Provide the (X, Y) coordinate of the cell's center where the given text is located.  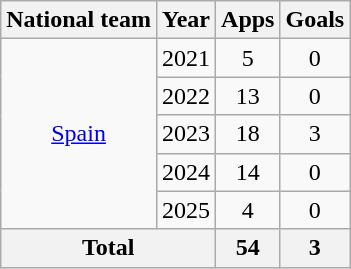
2021 (186, 58)
2025 (186, 210)
Total (108, 248)
2023 (186, 134)
Apps (248, 20)
Goals (315, 20)
13 (248, 96)
14 (248, 172)
Year (186, 20)
54 (248, 248)
4 (248, 210)
National team (79, 20)
Spain (79, 134)
2022 (186, 96)
5 (248, 58)
2024 (186, 172)
18 (248, 134)
